Return the (x, y) coordinate for the center point of the cell that contains the specified text.  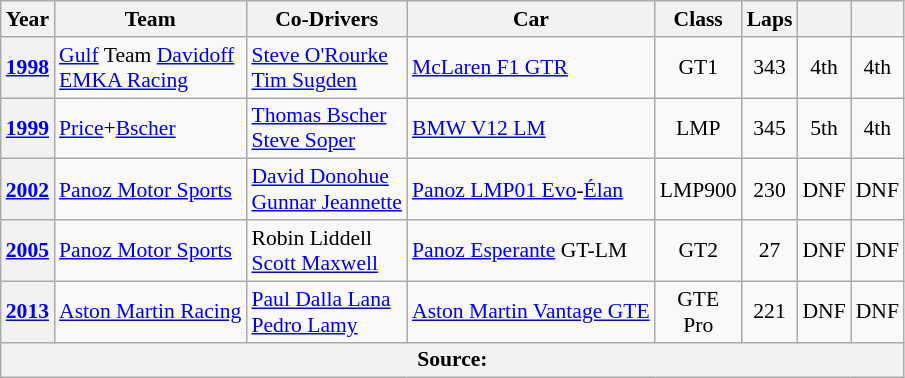
221 (770, 312)
1998 (28, 68)
2005 (28, 250)
343 (770, 68)
2002 (28, 190)
LMP (698, 128)
Team (150, 19)
Laps (770, 19)
McLaren F1 GTR (531, 68)
Car (531, 19)
GT1 (698, 68)
Gulf Team Davidoff EMKA Racing (150, 68)
BMW V12 LM (531, 128)
230 (770, 190)
Aston Martin Vantage GTE (531, 312)
Source: (452, 360)
Panoz LMP01 Evo-Élan (531, 190)
Paul Dalla Lana Pedro Lamy (326, 312)
Thomas Bscher Steve Soper (326, 128)
1999 (28, 128)
Steve O'Rourke Tim Sugden (326, 68)
345 (770, 128)
GTEPro (698, 312)
Aston Martin Racing (150, 312)
Co-Drivers (326, 19)
Panoz Esperante GT-LM (531, 250)
5th (824, 128)
Class (698, 19)
Robin Liddell Scott Maxwell (326, 250)
LMP900 (698, 190)
27 (770, 250)
David Donohue Gunnar Jeannette (326, 190)
GT2 (698, 250)
Price+Bscher (150, 128)
Year (28, 19)
2013 (28, 312)
